Capture the cell that displays the provided text and extract its [x, y] central coordinate. 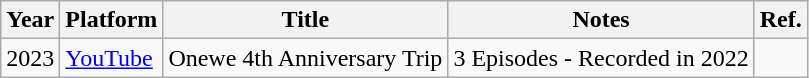
Ref. [780, 20]
Title [306, 20]
2023 [30, 58]
YouTube [112, 58]
Onewe 4th Anniversary Trip [306, 58]
3 Episodes - Recorded in 2022 [601, 58]
Platform [112, 20]
Notes [601, 20]
Year [30, 20]
